For the text-containing cell, return its midpoint in [X, Y] coordinate format. 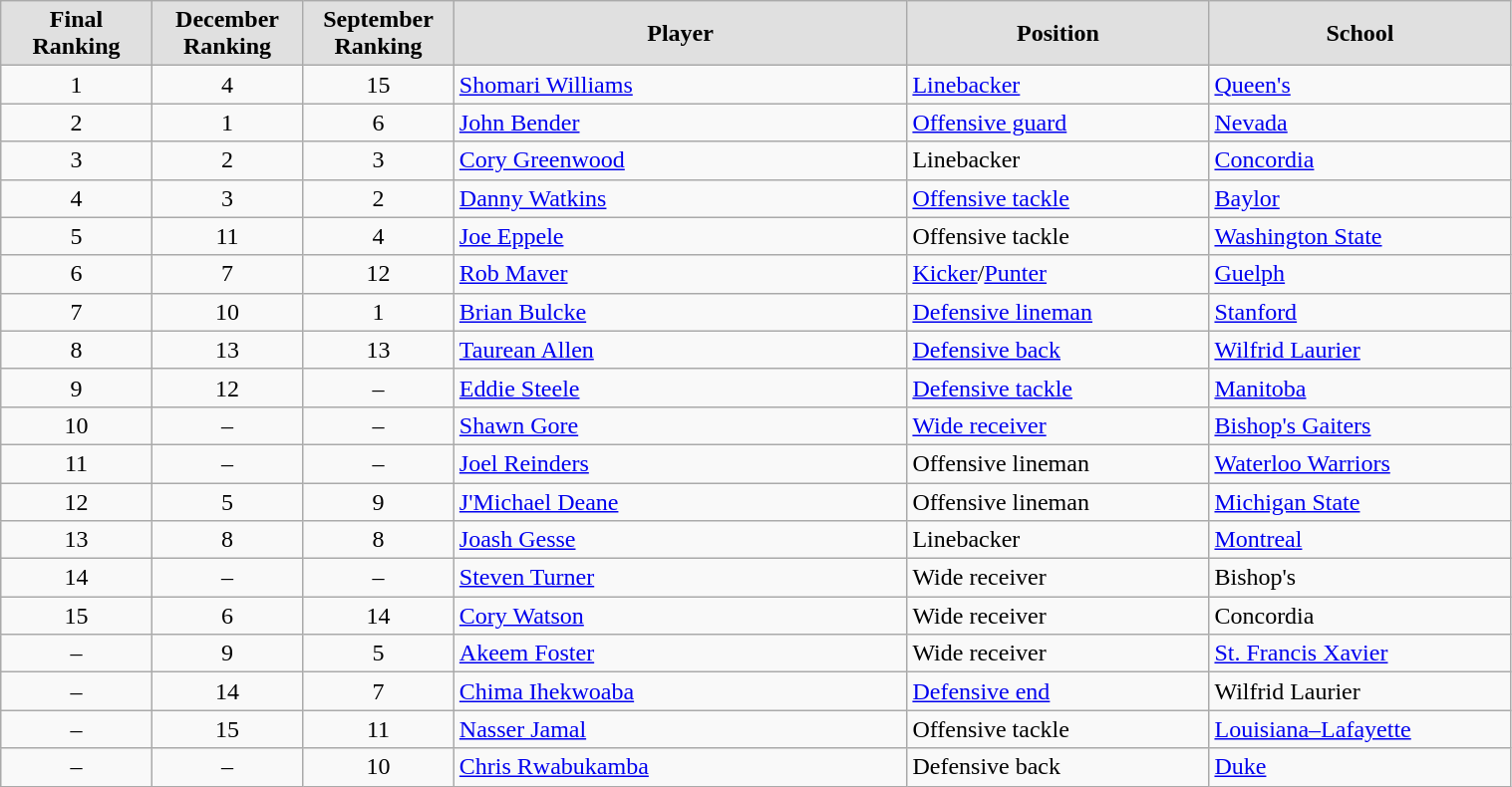
Steven Turner [680, 578]
Eddie Steele [680, 388]
Cory Greenwood [680, 160]
Washington State [1360, 236]
Waterloo Warriors [1360, 463]
SeptemberRanking [379, 34]
Defensive lineman [1058, 312]
Taurean Allen [680, 350]
Akeem Foster [680, 654]
Montreal [1360, 540]
Chima Ihekwoaba [680, 691]
Defensive end [1058, 691]
Player [680, 34]
Kicker/Punter [1058, 274]
J'Michael Deane [680, 501]
Nevada [1360, 123]
Stanford [1360, 312]
Joe Eppele [680, 236]
Baylor [1360, 198]
Louisiana–Lafayette [1360, 729]
Duke [1360, 767]
Chris Rwabukamba [680, 767]
Manitoba [1360, 388]
John Bender [680, 123]
Defensive tackle [1058, 388]
Bishop's Gaiters [1360, 425]
DecemberRanking [227, 34]
Offensive guard [1058, 123]
FinalRanking [77, 34]
Bishop's [1360, 578]
Rob Maver [680, 274]
Brian Bulcke [680, 312]
Shomari Williams [680, 85]
School [1360, 34]
Nasser Jamal [680, 729]
Cory Watson [680, 616]
Joash Gesse [680, 540]
Guelph [1360, 274]
Danny Watkins [680, 198]
Joel Reinders [680, 463]
Queen's [1360, 85]
Shawn Gore [680, 425]
Position [1058, 34]
St. Francis Xavier [1360, 654]
Michigan State [1360, 501]
